Detect which cell encompasses the target text, then output its [X, Y] center coordinate. 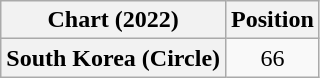
66 [273, 58]
Position [273, 20]
Chart (2022) [114, 20]
South Korea (Circle) [114, 58]
